Output the [X, Y] coordinate of the center of the cell containing the given text.  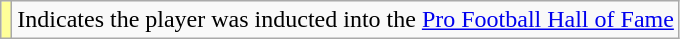
Indicates the player was inducted into the Pro Football Hall of Fame [346, 20]
